Return the (X, Y) coordinate for the center point of the cell that contains the specified text.  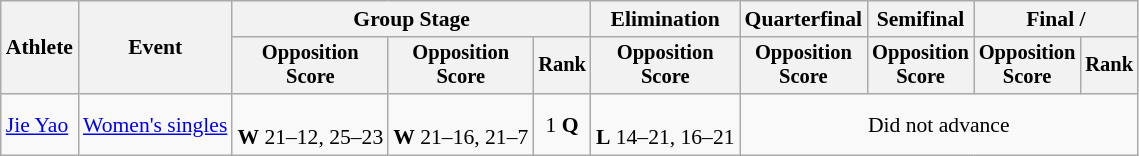
Elimination (666, 19)
Did not advance (939, 124)
W 21–16, 21–7 (460, 124)
Women's singles (155, 124)
Event (155, 48)
Final / (1056, 19)
L 14–21, 16–21 (666, 124)
W 21–12, 25–23 (310, 124)
Semifinal (920, 19)
1 Q (562, 124)
Group Stage (411, 19)
Athlete (40, 48)
Jie Yao (40, 124)
Quarterfinal (804, 19)
